Return [X, Y] of the center of cell containing provided text 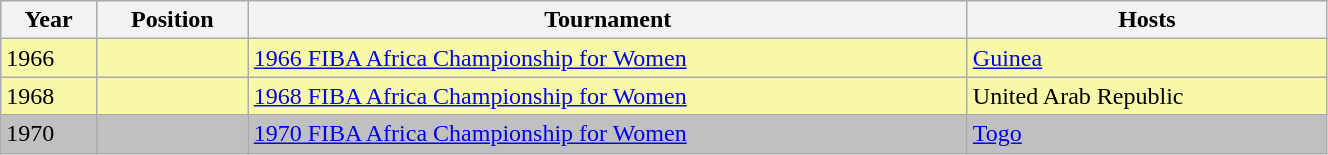
Guinea [1146, 58]
1966 [49, 58]
1970 FIBA Africa Championship for Women [608, 134]
1966 FIBA Africa Championship for Women [608, 58]
Togo [1146, 134]
1970 [49, 134]
1968 FIBA Africa Championship for Women [608, 96]
Tournament [608, 20]
1968 [49, 96]
Position [172, 20]
Year [49, 20]
Hosts [1146, 20]
United Arab Republic [1146, 96]
